Pinpoint the cell where the given text exists, returning its (x, y) midpoint coordinate. 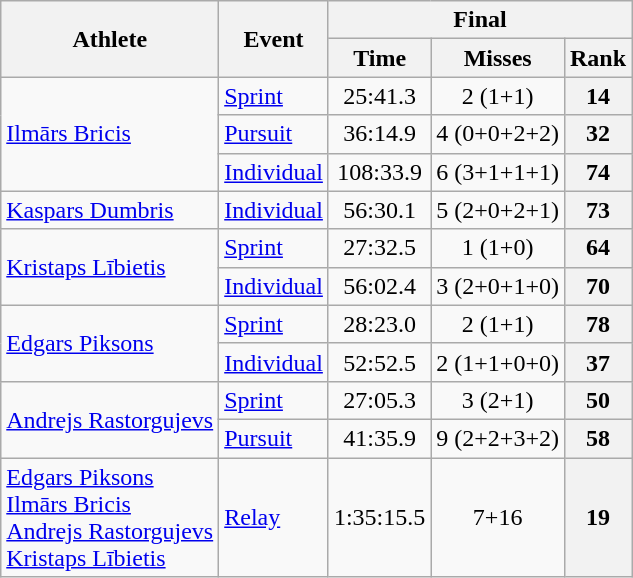
5 (2+0+2+1) (498, 210)
28:23.0 (379, 324)
7+16 (498, 518)
Kristaps Lībietis (110, 267)
1:35:15.5 (379, 518)
Andrejs Rastorgujevs (110, 419)
73 (598, 210)
37 (598, 362)
19 (598, 518)
Relay (274, 518)
6 (3+1+1+1) (498, 172)
25:41.3 (379, 96)
41:35.9 (379, 438)
1 (1+0) (498, 248)
64 (598, 248)
52:52.5 (379, 362)
4 (0+0+2+2) (498, 134)
9 (2+2+3+2) (498, 438)
Edgars PiksonsIlmārs BricisAndrejs RastorgujevsKristaps Lībietis (110, 518)
2 (1+1+0+0) (498, 362)
108:33.9 (379, 172)
56:30.1 (379, 210)
58 (598, 438)
Final (480, 20)
Event (274, 39)
Rank (598, 58)
27:32.5 (379, 248)
Misses (498, 58)
Time (379, 58)
3 (2+1) (498, 400)
50 (598, 400)
Edgars Piksons (110, 343)
78 (598, 324)
27:05.3 (379, 400)
Kaspars Dumbris (110, 210)
Athlete (110, 39)
70 (598, 286)
36:14.9 (379, 134)
56:02.4 (379, 286)
3 (2+0+1+0) (498, 286)
14 (598, 96)
Ilmārs Bricis (110, 134)
74 (598, 172)
32 (598, 134)
